Output the [x, y] coordinate of the center of the cell containing the given text.  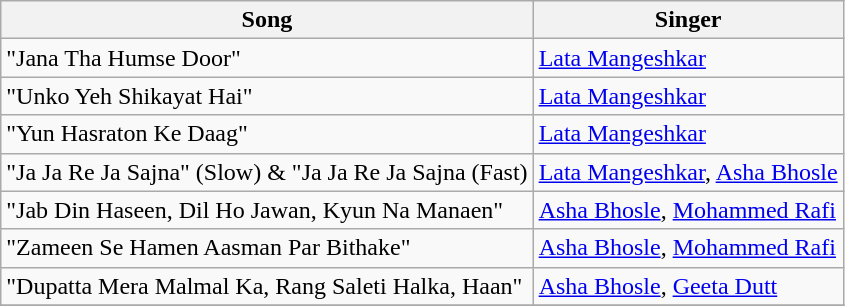
"Ja Ja Re Ja Sajna" (Slow) & "Ja Ja Re Ja Sajna (Fast) [267, 172]
"Yun Hasraton Ke Daag" [267, 134]
"Jab Din Haseen, Dil Ho Jawan, Kyun Na Manaen" [267, 210]
"Zameen Se Hamen Aasman Par Bithake" [267, 248]
"Jana Tha Humse Door" [267, 58]
Asha Bhosle, Geeta Dutt [688, 286]
Singer [688, 20]
"Unko Yeh Shikayat Hai" [267, 96]
"Dupatta Mera Malmal Ka, Rang Saleti Halka, Haan" [267, 286]
Lata Mangeshkar, Asha Bhosle [688, 172]
Song [267, 20]
